Provide the [X, Y] coordinate of the cell's center where the given text is located.  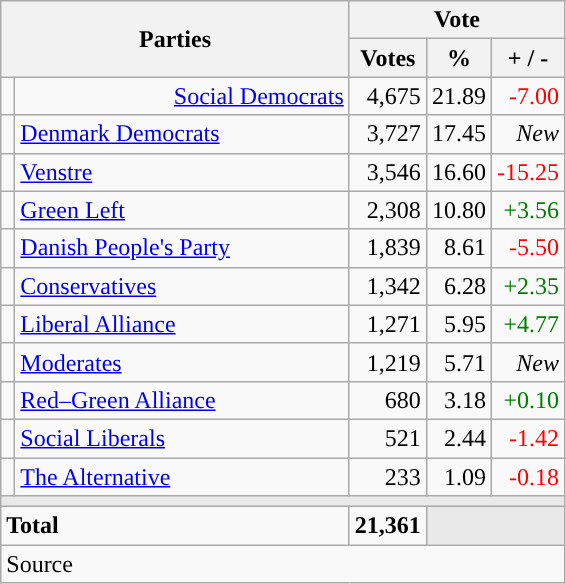
+4.77 [528, 324]
Conservatives [182, 286]
Source [283, 564]
17.45 [458, 134]
1.09 [458, 477]
21,361 [388, 526]
16.60 [458, 172]
-15.25 [528, 172]
Parties [176, 39]
Total [176, 526]
% [458, 58]
Moderates [182, 362]
521 [388, 438]
3,546 [388, 172]
10.80 [458, 210]
Red–Green Alliance [182, 400]
8.61 [458, 248]
Green Left [182, 210]
Venstre [182, 172]
2.44 [458, 438]
+3.56 [528, 210]
-1.42 [528, 438]
+0.10 [528, 400]
1,219 [388, 362]
5.71 [458, 362]
Votes [388, 58]
1,342 [388, 286]
233 [388, 477]
+2.35 [528, 286]
Denmark Democrats [182, 134]
Social Democrats [182, 96]
4,675 [388, 96]
2,308 [388, 210]
3.18 [458, 400]
Social Liberals [182, 438]
-0.18 [528, 477]
3,727 [388, 134]
-5.50 [528, 248]
Danish People's Party [182, 248]
Vote [456, 20]
5.95 [458, 324]
The Alternative [182, 477]
6.28 [458, 286]
-7.00 [528, 96]
680 [388, 400]
Liberal Alliance [182, 324]
21.89 [458, 96]
1,271 [388, 324]
+ / - [528, 58]
1,839 [388, 248]
